Locate the cell with the specified text and output its [x, y] center coordinate. 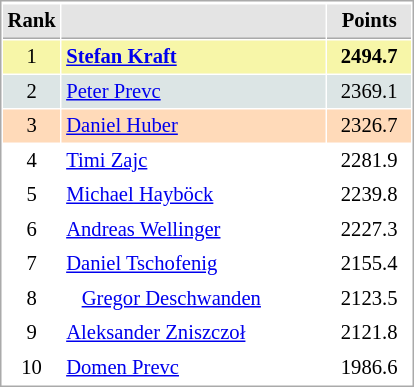
2 [32, 92]
2239.8 [369, 194]
Gregor Deschwanden [194, 298]
Andreas Wellinger [194, 230]
2326.7 [369, 126]
2155.4 [369, 264]
6 [32, 230]
4 [32, 160]
Peter Prevc [194, 92]
Stefan Kraft [194, 56]
1986.6 [369, 368]
2227.3 [369, 230]
2123.5 [369, 298]
5 [32, 194]
Rank [32, 21]
2121.8 [369, 332]
Timi Zajc [194, 160]
Daniel Huber [194, 126]
Points [369, 21]
1 [32, 56]
Daniel Tschofenig [194, 264]
Domen Prevc [194, 368]
8 [32, 298]
2494.7 [369, 56]
Aleksander Zniszczoł [194, 332]
3 [32, 126]
2281.9 [369, 160]
10 [32, 368]
2369.1 [369, 92]
Michael Hayböck [194, 194]
7 [32, 264]
9 [32, 332]
